Locate the cell with the specified text and output its (X, Y) center coordinate. 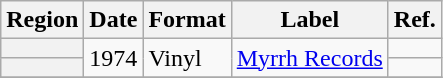
Date (114, 20)
Myrrh Records (310, 58)
Vinyl (187, 58)
Label (310, 20)
Ref. (414, 20)
1974 (114, 58)
Format (187, 20)
Region (42, 20)
